Output the (X, Y) coordinate of the center of the cell containing the given text.  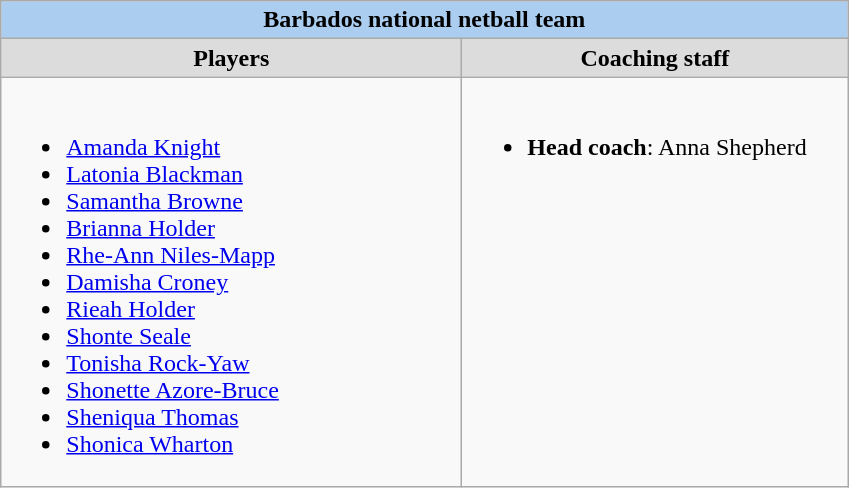
Barbados national netball team (424, 20)
Players (232, 58)
Head coach: Anna Shepherd (655, 282)
Coaching staff (655, 58)
